Determine the (x, y) coordinate at the center of the cell enclosing the given text.  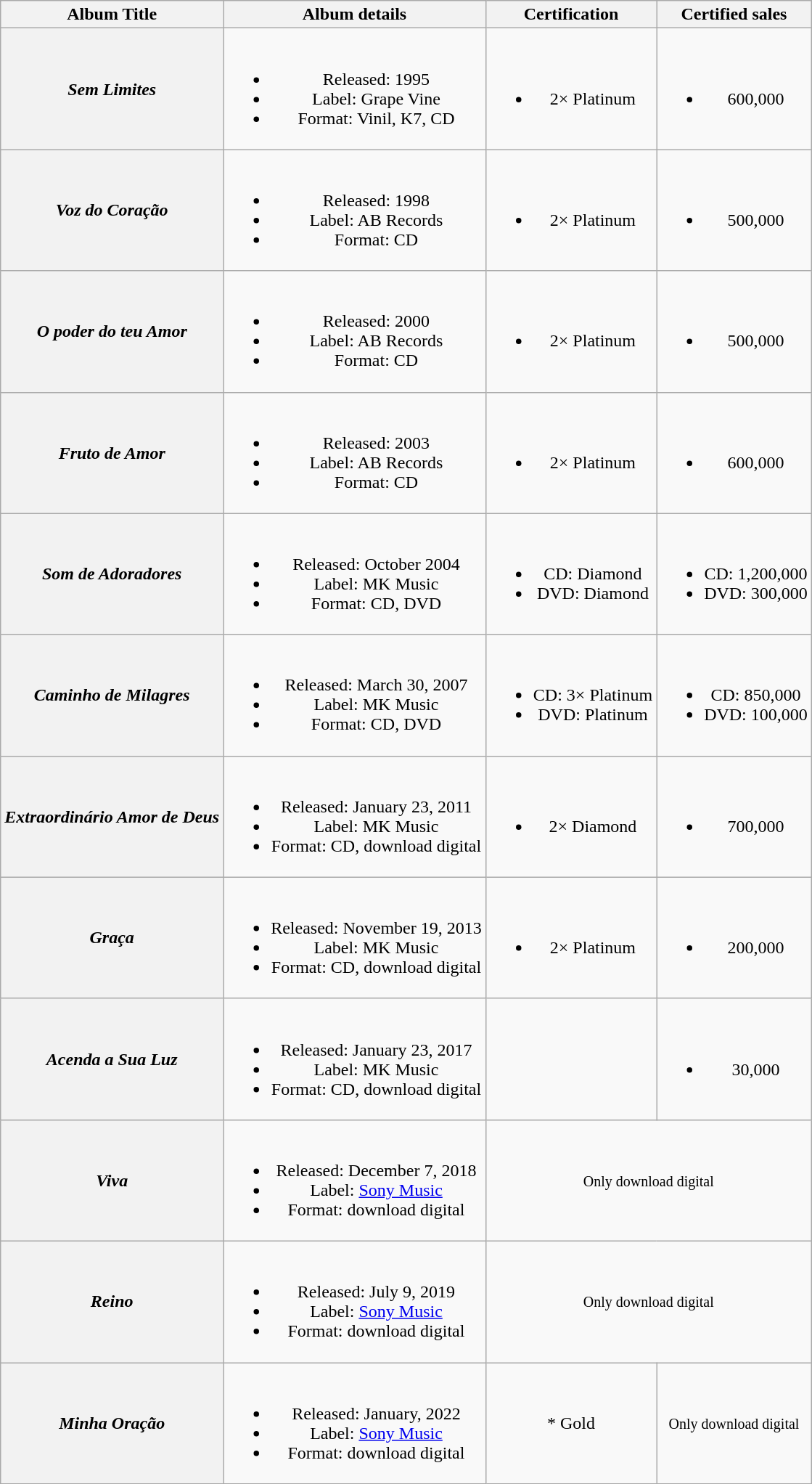
Released: December 7, 2018Label: Sony MusicFormat: download digital (355, 1181)
Released: January 23, 2017Label: MK MusicFormat: CD, download digital (355, 1059)
CD: 850,000DVD: 100,000 (734, 696)
Som de Adoradores (112, 574)
2× Diamond (570, 816)
Released: January 23, 2011Label: MK MusicFormat: CD, download digital (355, 816)
Reino (112, 1301)
O poder do teu Amor (112, 331)
* Gold (570, 1423)
Extraordinário Amor de Deus (112, 816)
Fruto de Amor (112, 453)
Viva (112, 1181)
Released: October 2004Label: MK MusicFormat: CD, DVD (355, 574)
Released: November 19, 2013Label: MK MusicFormat: CD, download digital (355, 938)
Acenda a Sua Luz (112, 1059)
Released: July 9, 2019Label: Sony MusicFormat: download digital (355, 1301)
Minha Oração (112, 1423)
Released: 1995Label: Grape VineFormat: Vinil, K7, CD (355, 89)
CD: 1,200,000DVD: 300,000 (734, 574)
Graça (112, 938)
Voz do Coração (112, 211)
700,000 (734, 816)
200,000 (734, 938)
Released: 2003Label: AB RecordsFormat: CD (355, 453)
Released: January, 2022Label: Sony MusicFormat: download digital (355, 1423)
Released: March 30, 2007Label: MK MusicFormat: CD, DVD (355, 696)
30,000 (734, 1059)
Released: 2000Label: AB RecordsFormat: CD (355, 331)
Released: 1998Label: AB RecordsFormat: CD (355, 211)
Certified sales (734, 15)
Album Title (112, 15)
Album details (355, 15)
CD: 3× PlatinumDVD: Platinum (570, 696)
CD: DiamondDVD: Diamond (570, 574)
Sem Limites (112, 89)
Caminho de Milagres (112, 696)
Certification (570, 15)
